From the cell containing the given text, extract its center point as [X, Y] coordinate. 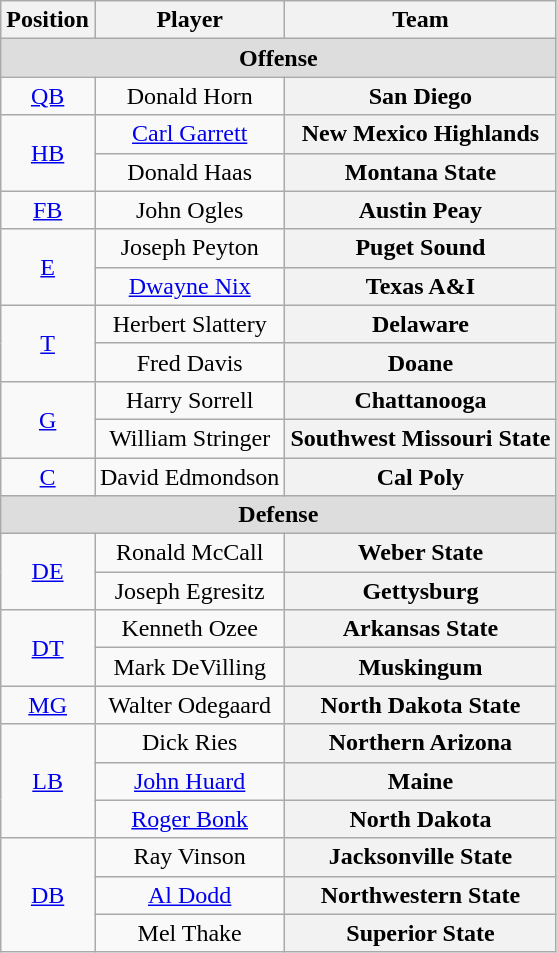
Dwayne Nix [189, 286]
Carl Garrett [189, 134]
Ronald McCall [189, 553]
Doane [420, 362]
San Diego [420, 96]
Mel Thake [189, 933]
David Edmondson [189, 477]
John Ogles [189, 210]
LB [48, 781]
Walter Odegaard [189, 705]
William Stringer [189, 438]
Al Dodd [189, 895]
Austin Peay [420, 210]
Donald Horn [189, 96]
Muskingum [420, 667]
Joseph Peyton [189, 248]
Northern Arizona [420, 743]
Jacksonville State [420, 857]
Northwestern State [420, 895]
HB [48, 153]
Offense [278, 58]
Herbert Slattery [189, 324]
Joseph Egresitz [189, 591]
DE [48, 572]
Cal Poly [420, 477]
North Dakota [420, 819]
Player [189, 20]
Dick Ries [189, 743]
Roger Bonk [189, 819]
Arkansas State [420, 629]
Harry Sorrell [189, 400]
QB [48, 96]
Delaware [420, 324]
Donald Haas [189, 172]
Defense [278, 515]
North Dakota State [420, 705]
Team [420, 20]
Maine [420, 781]
Gettysburg [420, 591]
Mark DeVilling [189, 667]
C [48, 477]
New Mexico Highlands [420, 134]
John Huard [189, 781]
MG [48, 705]
Chattanooga [420, 400]
DB [48, 895]
Ray Vinson [189, 857]
Fred Davis [189, 362]
Superior State [420, 933]
Weber State [420, 553]
Kenneth Ozee [189, 629]
E [48, 267]
FB [48, 210]
Southwest Missouri State [420, 438]
T [48, 343]
Position [48, 20]
Puget Sound [420, 248]
G [48, 419]
Texas A&I [420, 286]
Montana State [420, 172]
DT [48, 648]
